Locate the cell with the specified text and output its (x, y) center coordinate. 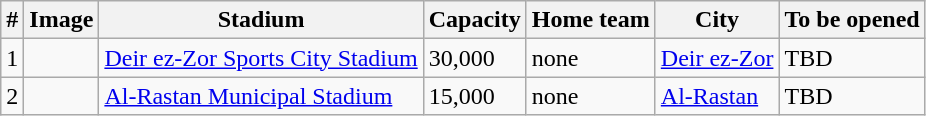
Al-Rastan Municipal Stadium (261, 96)
Al-Rastan (717, 96)
30,000 (474, 58)
15,000 (474, 96)
To be opened (852, 20)
Home team (590, 20)
Capacity (474, 20)
Deir ez-Zor Sports City Stadium (261, 58)
2 (12, 96)
City (717, 20)
Image (62, 20)
1 (12, 58)
Stadium (261, 20)
Deir ez-Zor (717, 58)
# (12, 20)
